For the text-containing cell, return its midpoint in [X, Y] coordinate format. 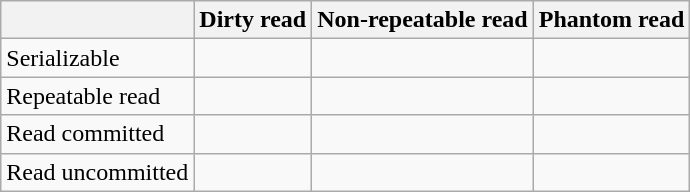
Non-repeatable read [422, 20]
Dirty read [253, 20]
Repeatable read [98, 96]
Phantom read [612, 20]
Serializable [98, 58]
Read committed [98, 134]
Read uncommitted [98, 172]
